Output the [X, Y] coordinate of the center of the cell containing the given text.  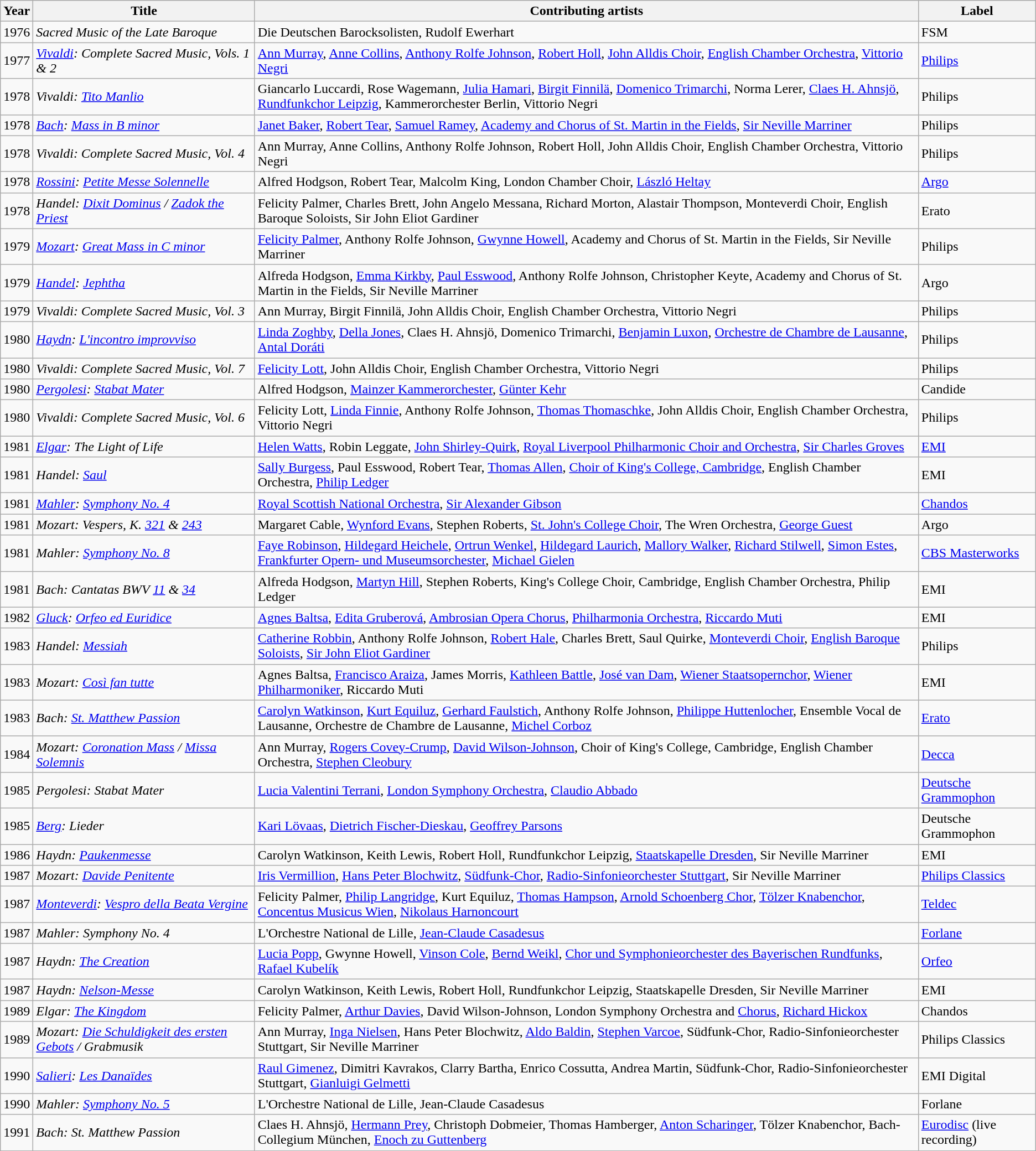
CBS Masterworks [977, 553]
Elgar: The Kingdom [144, 1011]
Eurodisc (live recording) [977, 1132]
Handel: Jephtha [144, 282]
1976 [17, 32]
Handel: Dixit Dominus / Zadok the Priest [144, 210]
Ann Murray, Inga Nielsen, Hans Peter Blochwitz, Aldo Baldin, Stephen Varcoe, Südfunk-Chor, Radio-Sinfonieorchester Stuttgart, Sir Neville Marriner [587, 1039]
Agnes Baltsa, Edita Gruberová, Ambrosian Opera Chorus, Philharmonia Orchestra, Riccardo Muti [587, 618]
Agnes Baltsa, Francisco Araiza, James Morris, Kathleen Battle, José van Dam, Wiener Staatsopernchor, Wiener Philharmoniker, Riccardo Muti [587, 682]
1991 [17, 1132]
Candide [977, 390]
Sacred Music of the Late Baroque [144, 32]
Rossini: Petite Messe Solennelle [144, 182]
Vivaldi: Complete Sacred Music, Vol. 6 [144, 418]
Mozart: Coronation Mass / Missa Solemnis [144, 754]
Mozart: Vespers, K. 321 & 243 [144, 525]
FSM [977, 32]
Monteverdi: Vespro della Beata Vergine [144, 904]
Felicity Palmer, Anthony Rolfe Johnson, Gwynne Howell, Academy and Chorus of St. Martin in the Fields, Sir Neville Marriner [587, 247]
1986 [17, 855]
Year [17, 11]
Salieri: Les Danaïdes [144, 1076]
Vivaldi: Complete Sacred Music, Vol. 3 [144, 311]
Lucia Valentini Terrani, London Symphony Orchestra, Claudio Abbado [587, 790]
Claes H. Ahnsjö, Hermann Prey, Christoph Dobmeier, Thomas Hamberger, Anton Scharinger, Tölzer Knabenchor, Bach-Collegium München, Enoch zu Guttenberg [587, 1132]
Berg: Lieder [144, 826]
Royal Scottish National Orchestra, Sir Alexander Gibson [587, 504]
Catherine Robbin, Anthony Rolfe Johnson, Robert Hale, Charles Brett, Saul Quirke, Monteverdi Choir, English Baroque Soloists, Sir John Eliot Gardiner [587, 646]
Helen Watts, Robin Leggate, John Shirley-Quirk, Royal Liverpool Philharmonic Choir and Orchestra, Sir Charles Groves [587, 447]
Vivaldi: Complete Sacred Music, Vol. 7 [144, 368]
Die Deutschen Barocksolisten, Rudolf Ewerhart [587, 32]
Title [144, 11]
Margaret Cable, Wynford Evans, Stephen Roberts, St. John's College Choir, The Wren Orchestra, George Guest [587, 525]
Bach: Mass in B minor [144, 125]
Vivaldi: Complete Sacred Music, Vol. 4 [144, 154]
Haydn: L'incontro improvviso [144, 340]
Mozart: Die Schuldigkeit des ersten Gebots / Grabmusik [144, 1039]
1984 [17, 754]
Haydn: Nelson-Messe [144, 990]
Ann Murray, Rogers Covey-Crump, David Wilson-Johnson, Choir of King's College, Cambridge, English Chamber Orchestra, Stephen Cleobury [587, 754]
Mahler: Symphony No. 5 [144, 1104]
Alfred Hodgson, Mainzer Kammerorchester, Günter Kehr [587, 390]
Vivaldi: Tito Manlio [144, 96]
Elgar: The Light of Life [144, 447]
Teldec [977, 904]
Haydn: Paukenmesse [144, 855]
Mozart: Così fan tutte [144, 682]
Felicity Palmer, Arthur Davies, David Wilson-Johnson, London Symphony Orchestra and Chorus, Richard Hickox [587, 1011]
1977 [17, 61]
Label [977, 11]
Orfeo [977, 962]
Bach: Cantatas BWV 11 & 34 [144, 589]
Alfreda Hodgson, Martyn Hill, Stephen Roberts, King's College Choir, Cambridge, English Chamber Orchestra, Philip Ledger [587, 589]
Contributing artists [587, 11]
EMI Digital [977, 1076]
Lucia Popp, Gwynne Howell, Vinson Cole, Bernd Weikl, Chor und Symphonieorchester des Bayerischen Rundfunks, Rafael Kubelík [587, 962]
Handel: Saul [144, 475]
Haydn: The Creation [144, 962]
Iris Vermillion, Hans Peter Blochwitz, Südfunk-Chor, Radio-Sinfonieorchester Stuttgart, Sir Neville Marriner [587, 876]
Raul Gimenez, Dimitri Kavrakos, Clarry Bartha, Enrico Cossutta, Andrea Martin, Südfunk-Chor, Radio-Sinfonieorchester Stuttgart, Gianluigi Gelmetti [587, 1076]
1982 [17, 618]
Felicity Lott, Linda Finnie, Anthony Rolfe Johnson, Thomas Thomaschke, John Alldis Choir, English Chamber Orchestra, Vittorio Negri [587, 418]
Alfred Hodgson, Robert Tear, Malcolm King, London Chamber Choir, László Heltay [587, 182]
Gluck: Orfeo ed Euridice [144, 618]
Vivaldi: Complete Sacred Music, Vols. 1 & 2 [144, 61]
Handel: Messiah [144, 646]
Sally Burgess, Paul Esswood, Robert Tear, Thomas Allen, Choir of King's College, Cambridge, English Chamber Orchestra, Philip Ledger [587, 475]
Mozart: Great Mass in C minor [144, 247]
Decca [977, 754]
Kari Lövaas, Dietrich Fischer-Dieskau, Geoffrey Parsons [587, 826]
Ann Murray, Birgit Finnilä, John Alldis Choir, English Chamber Orchestra, Vittorio Negri [587, 311]
Felicity Lott, John Alldis Choir, English Chamber Orchestra, Vittorio Negri [587, 368]
Mahler: Symphony No. 8 [144, 553]
Linda Zoghby, Della Jones, Claes H. Ahnsjö, Domenico Trimarchi, Benjamin Luxon, Orchestre de Chambre de Lausanne, Antal Doráti [587, 340]
Mozart: Davide Penitente [144, 876]
Janet Baker, Robert Tear, Samuel Ramey, Academy and Chorus of St. Martin in the Fields, Sir Neville Marriner [587, 125]
